Return the (X, Y) coordinate for the center point of the cell that contains the specified text.  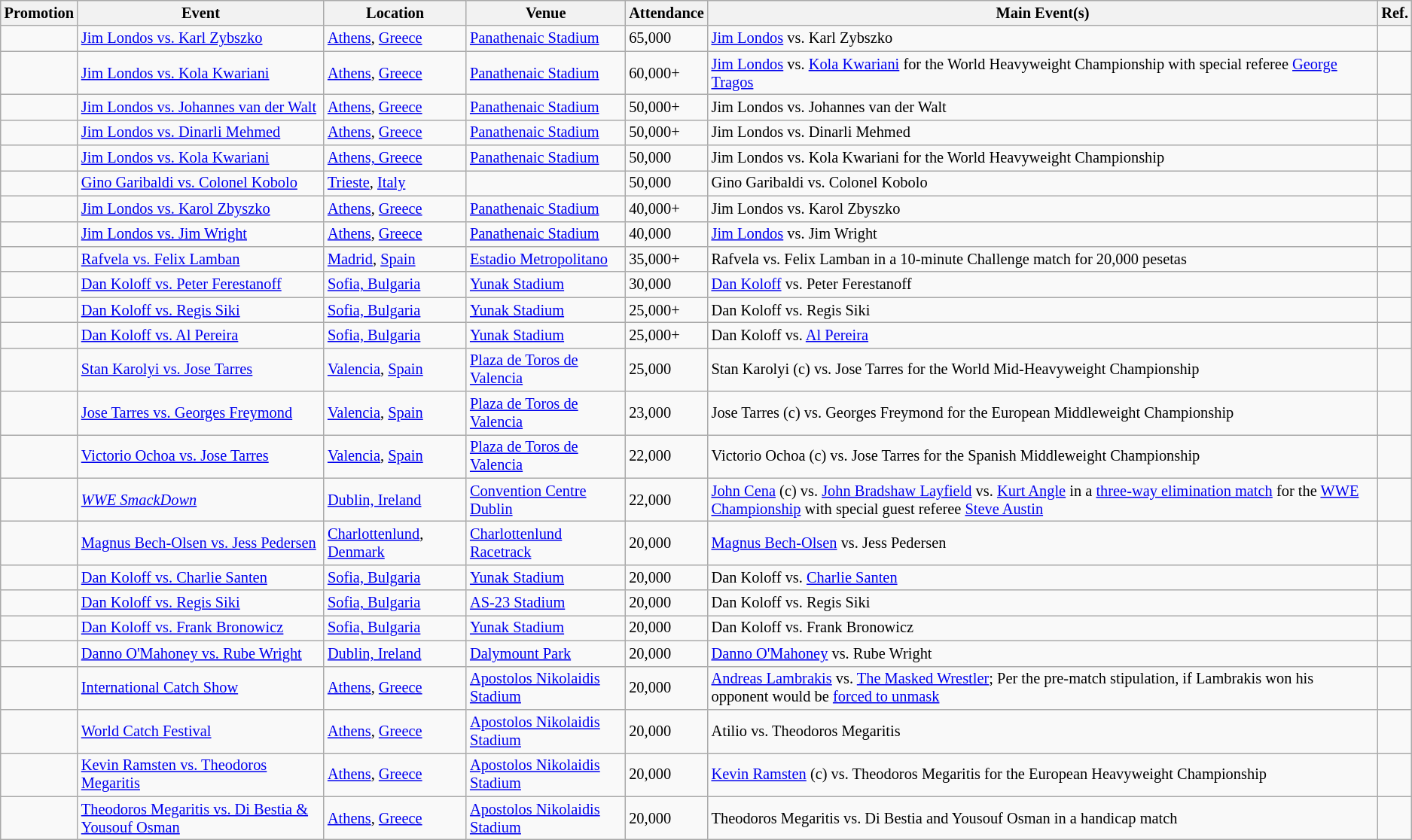
Madrid, Spain (395, 259)
Jose Tarres (c) vs. Georges Freymond for the European Middleweight Championship (1043, 413)
40,000+ (666, 208)
60,000+ (666, 73)
International Catch Show (200, 688)
30,000 (666, 285)
Theodoros Megaritis vs. Di Bestia and Yousouf Osman in a handicap match (1043, 818)
Kevin Ramsten (c) vs. Theodoros Megaritis for the European Heavyweight Championship (1043, 775)
Rafvela vs. Felix Lamban in a 10-minute Challenge match for 20,000 pesetas (1043, 259)
Ref. (1395, 13)
Estadio Metropolitano (545, 259)
Trieste, Italy (395, 183)
AS-23 Stadium (545, 603)
Rafvela vs. Felix Lamban (200, 259)
Venue (545, 13)
Jim Londos vs. Kola Kwariani for the World Heavyweight Championship (1043, 158)
Victorio Ochoa (c) vs. Jose Tarres for the Spanish Middleweight Championship (1043, 456)
65,000 (666, 38)
Charlottenlund Racetrack (545, 543)
23,000 (666, 413)
Victorio Ochoa vs. Jose Tarres (200, 456)
Stan Karolyi vs. Jose Tarres (200, 370)
Jim Londos vs. Kola Kwariani for the World Heavyweight Championship with special referee George Tragos (1043, 73)
WWE SmackDown (200, 500)
Jose Tarres vs. Georges Freymond (200, 413)
Event (200, 13)
40,000 (666, 234)
Promotion (39, 13)
Dalymount Park (545, 653)
Convention Centre Dublin (545, 500)
World Catch Festival (200, 731)
35,000+ (666, 259)
Kevin Ramsten vs. Theodoros Megaritis (200, 775)
Location (395, 13)
Atilio vs. Theodoros Megaritis (1043, 731)
25,000 (666, 370)
Andreas Lambrakis vs. The Masked Wrestler; Per the pre-match stipulation, if Lambrakis won his opponent would be forced to unmask (1043, 688)
Stan Karolyi (c) vs. Jose Tarres for the World Mid-Heavyweight Championship (1043, 370)
Attendance (666, 13)
Theodoros Megaritis vs. Di Bestia & Yousouf Osman (200, 818)
Charlottenlund, Denmark (395, 543)
Main Event(s) (1043, 13)
